Identify which cell holds the provided text, then report its (X, Y) central coordinate. 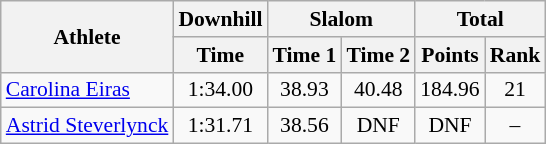
184.96 (450, 90)
Downhill (220, 19)
Astrid Steverlynck (88, 126)
40.48 (378, 90)
Slalom (341, 19)
Rank (516, 55)
Time 2 (378, 55)
38.93 (304, 90)
Time 1 (304, 55)
Total (480, 19)
– (516, 126)
Time (220, 55)
Athlete (88, 36)
Points (450, 55)
1:34.00 (220, 90)
Carolina Eiras (88, 90)
38.56 (304, 126)
1:31.71 (220, 126)
21 (516, 90)
